From the cell containing the given text, extract its center point as [X, Y] coordinate. 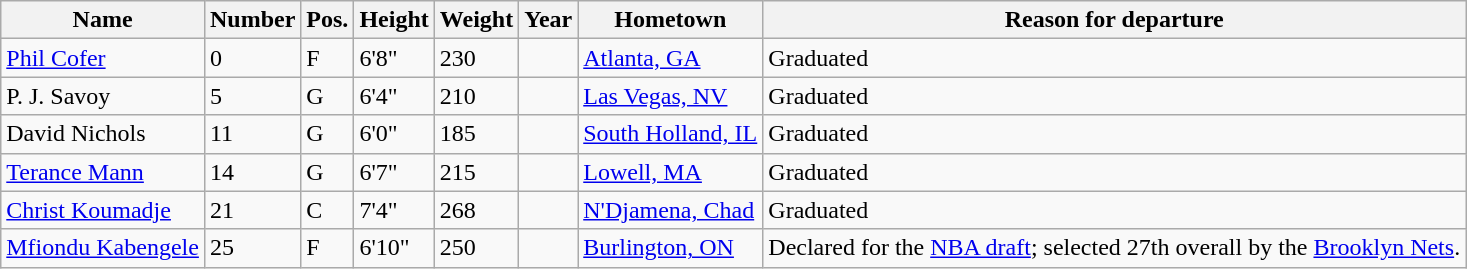
Reason for departure [1114, 20]
230 [476, 58]
Hometown [670, 20]
Weight [476, 20]
Christ Koumadje [103, 210]
0 [252, 58]
Declared for the NBA draft; selected 27th overall by the Brooklyn Nets. [1114, 248]
7'4" [394, 210]
6'4" [394, 96]
6'10" [394, 248]
185 [476, 134]
215 [476, 172]
6'0" [394, 134]
Height [394, 20]
Year [548, 20]
14 [252, 172]
Pos. [328, 20]
Mfiondu Kabengele [103, 248]
Lowell, MA [670, 172]
11 [252, 134]
268 [476, 210]
25 [252, 248]
C [328, 210]
21 [252, 210]
Phil Cofer [103, 58]
5 [252, 96]
Terance Mann [103, 172]
250 [476, 248]
6'7" [394, 172]
N'Djamena, Chad [670, 210]
210 [476, 96]
P. J. Savoy [103, 96]
Atlanta, GA [670, 58]
Burlington, ON [670, 248]
David Nichols [103, 134]
Number [252, 20]
6'8" [394, 58]
Name [103, 20]
South Holland, IL [670, 134]
Las Vegas, NV [670, 96]
